For the text-containing cell, return its midpoint in (x, y) coordinate format. 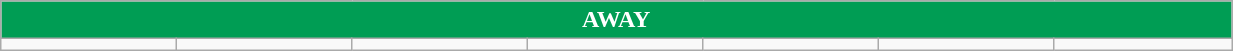
AWAY (616, 20)
